Search for the cell housing the specified text and yield its [x, y] center coordinate. 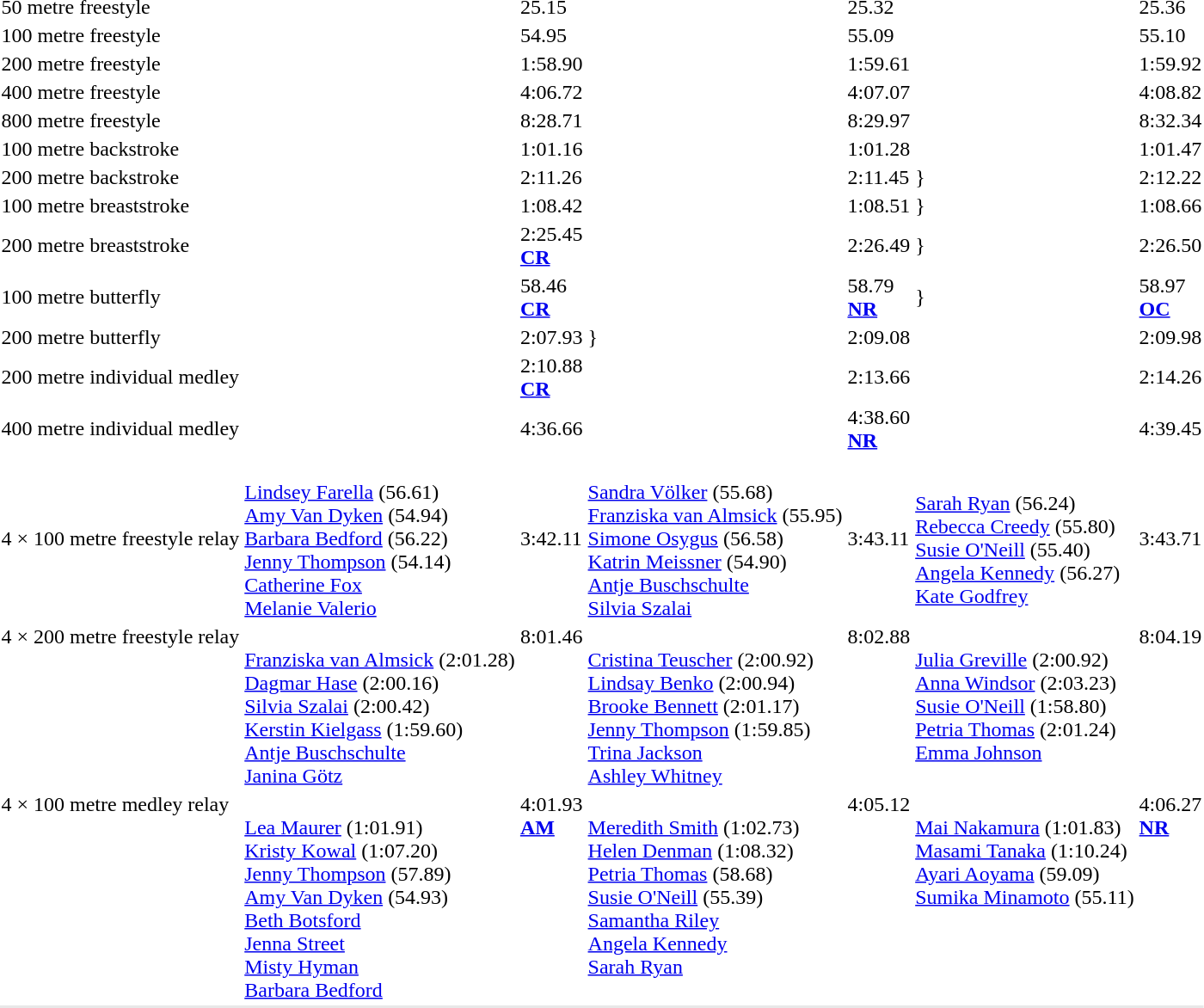
4 × 200 metre freestyle relay [120, 706]
2:12.22 [1170, 177]
Mai Nakamura (1:01.83)Masami Tanaka (1:10.24)Ayari Aoyama (59.09)Sumika Minamoto (55.11) [1025, 897]
2:11.26 [551, 177]
200 metre freestyle [120, 64]
4 × 100 metre medley relay [120, 897]
4:38.60NR [879, 428]
8:32.34 [1170, 120]
100 metre backstroke [120, 149]
1:59.92 [1170, 64]
8:29.97 [879, 120]
Cristina Teuscher (2:00.92)Lindsay Benko (2:00.94)Brooke Bennett (2:01.17)Jenny Thompson (1:59.85)Trina JacksonAshley Whitney [716, 706]
54.95 [551, 35]
Julia Greville (2:00.92)Anna Windsor (2:03.23)Susie O'Neill (1:58.80)Petria Thomas (2:01.24)Emma Johnson [1025, 706]
55.10 [1170, 35]
100 metre breaststroke [120, 206]
1:59.61 [879, 64]
4 × 100 metre freestyle relay [120, 538]
800 metre freestyle [120, 120]
55.09 [879, 35]
1:58.90 [551, 64]
100 metre butterfly [120, 298]
2:10.88CR [551, 377]
8:02.88 [879, 706]
1:08.51 [879, 206]
58.79NR [879, 298]
8:28.71 [551, 120]
1:01.47 [1170, 149]
2:26.49 [879, 246]
400 metre freestyle [120, 92]
8:04.19 [1170, 706]
1:01.28 [879, 149]
1:08.66 [1170, 206]
3:43.71 [1170, 538]
Lindsey Farella (56.61)Amy Van Dyken (54.94)Barbara Bedford (56.22)Jenny Thompson (54.14)Catherine FoxMelanie Valerio [380, 538]
Meredith Smith (1:02.73)Helen Denman (1:08.32)Petria Thomas (58.68)Susie O'Neill (55.39)Samantha RileyAngela KennedySarah Ryan [716, 897]
400 metre individual medley [120, 428]
4:36.66 [551, 428]
2:25.45CR [551, 246]
2:09.08 [879, 337]
Franziska van Almsick (2:01.28)Dagmar Hase (2:00.16)Silvia Szalai (2:00.42)Kerstin Kielgass (1:59.60)Antje BuschschulteJanina Götz [380, 706]
Lea Maurer (1:01.91)Kristy Kowal (1:07.20)Jenny Thompson (57.89)Amy Van Dyken (54.93)Beth BotsfordJenna StreetMisty HymanBarbara Bedford [380, 897]
4:39.45 [1170, 428]
1:08.42 [551, 206]
58.97OC [1170, 298]
4:06.27NR [1170, 897]
2:07.93 [551, 337]
100 metre freestyle [120, 35]
1:01.16 [551, 149]
2:09.98 [1170, 337]
2:14.26 [1170, 377]
3:42.11 [551, 538]
2:26.50 [1170, 246]
4:01.93AM [551, 897]
2:13.66 [879, 377]
4:07.07 [879, 92]
58.46CR [551, 298]
200 metre butterfly [120, 337]
3:43.11 [879, 538]
8:01.46 [551, 706]
2:11.45 [879, 177]
4:08.82 [1170, 92]
200 metre individual medley [120, 377]
200 metre backstroke [120, 177]
Sarah Ryan (56.24)Rebecca Creedy (55.80)Susie O'Neill (55.40)Angela Kennedy (56.27)Kate Godfrey [1025, 538]
4:05.12 [879, 897]
Sandra Völker (55.68)Franziska van Almsick (55.95)Simone Osygus (56.58)Katrin Meissner (54.90)Antje BuschschulteSilvia Szalai [716, 538]
200 metre breaststroke [120, 246]
4:06.72 [551, 92]
